Return the (X, Y) coordinate for the center point of the cell that contains the specified text.  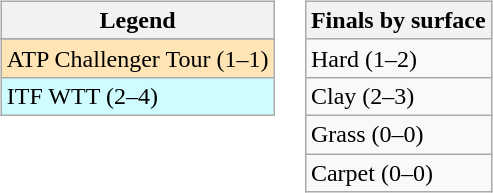
Finals by surface (398, 20)
ITF WTT (2–4) (138, 96)
Grass (0–0) (398, 134)
Clay (2–3) (398, 96)
Carpet (0–0) (398, 173)
Legend (138, 20)
Hard (1–2) (398, 58)
ATP Challenger Tour (1–1) (138, 58)
